Provide the [x, y] coordinate of the cell's center where the given text is located.  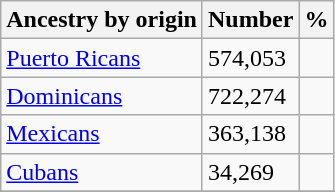
34,269 [250, 172]
Puerto Ricans [102, 58]
Ancestry by origin [102, 20]
574,053 [250, 58]
Number [250, 20]
Mexicans [102, 134]
722,274 [250, 96]
363,138 [250, 134]
Cubans [102, 172]
Dominicans [102, 96]
% [316, 20]
